Identify which cell holds the provided text, then report its (X, Y) central coordinate. 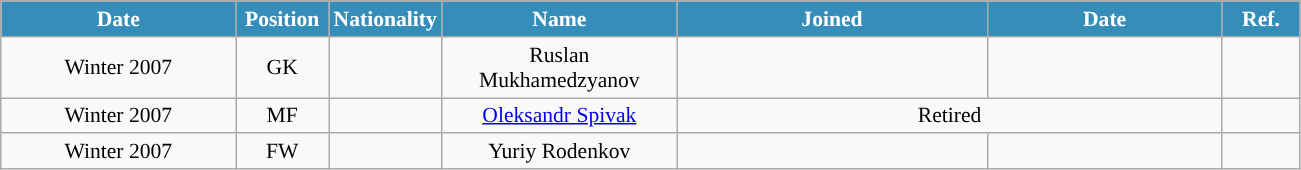
FW (282, 152)
Nationality (384, 19)
Ref. (1261, 19)
Oleksandr Spivak (560, 116)
MF (282, 116)
Name (560, 19)
GK (282, 68)
Joined (832, 19)
Position (282, 19)
Retired (950, 116)
Yuriy Rodenkov (560, 152)
Ruslan Mukhamedzyanov (560, 68)
